Find where the given text appears and provide that cell's center as (X, Y) coordinate. 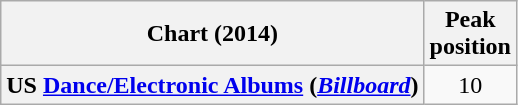
Peakposition (470, 34)
US Dance/Electronic Albums (Billboard) (212, 85)
Chart (2014) (212, 34)
10 (470, 85)
